Return the (X, Y) coordinate for the center point of the cell that contains the specified text.  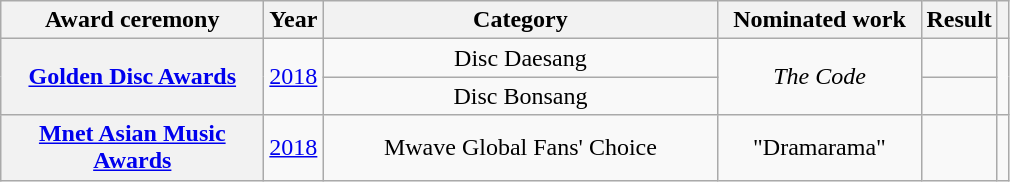
The Code (820, 77)
Golden Disc Awards (132, 77)
Result (959, 20)
Award ceremony (132, 20)
Disc Bonsang (520, 96)
Nominated work (820, 20)
Mwave Global Fans' Choice (520, 148)
Disc Daesang (520, 58)
Mnet Asian Music Awards (132, 148)
Year (294, 20)
Category (520, 20)
"Dramarama" (820, 148)
